From the cell containing the given text, extract its center point as (X, Y) coordinate. 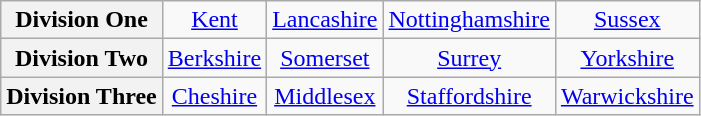
Staffordshire (469, 96)
Division One (82, 20)
Nottinghamshire (469, 20)
Surrey (469, 58)
Yorkshire (627, 58)
Lancashire (325, 20)
Sussex (627, 20)
Division Three (82, 96)
Warwickshire (627, 96)
Middlesex (325, 96)
Berkshire (214, 58)
Kent (214, 20)
Somerset (325, 58)
Cheshire (214, 96)
Division Two (82, 58)
